From the cell containing the given text, extract its center point as (x, y) coordinate. 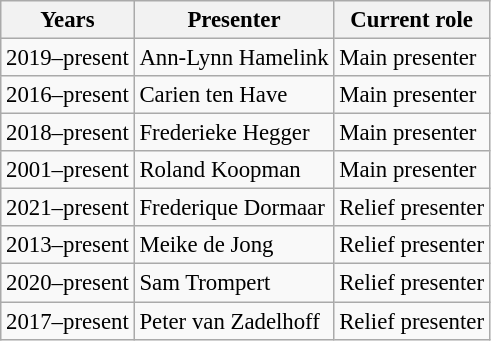
Frederique Dormaar (234, 208)
Meike de Jong (234, 245)
2019–present (68, 58)
Ann-Lynn Hamelink (234, 58)
Peter van Zadelhoff (234, 321)
2016–present (68, 95)
Frederieke Hegger (234, 133)
Current role (412, 20)
2017–present (68, 321)
2013–present (68, 245)
2001–present (68, 170)
Roland Koopman (234, 170)
Carien ten Have (234, 95)
2018–present (68, 133)
Presenter (234, 20)
Years (68, 20)
2021–present (68, 208)
2020–present (68, 283)
Sam Trompert (234, 283)
